Extract the (X, Y) coordinate from the center of the cell holding the provided text.  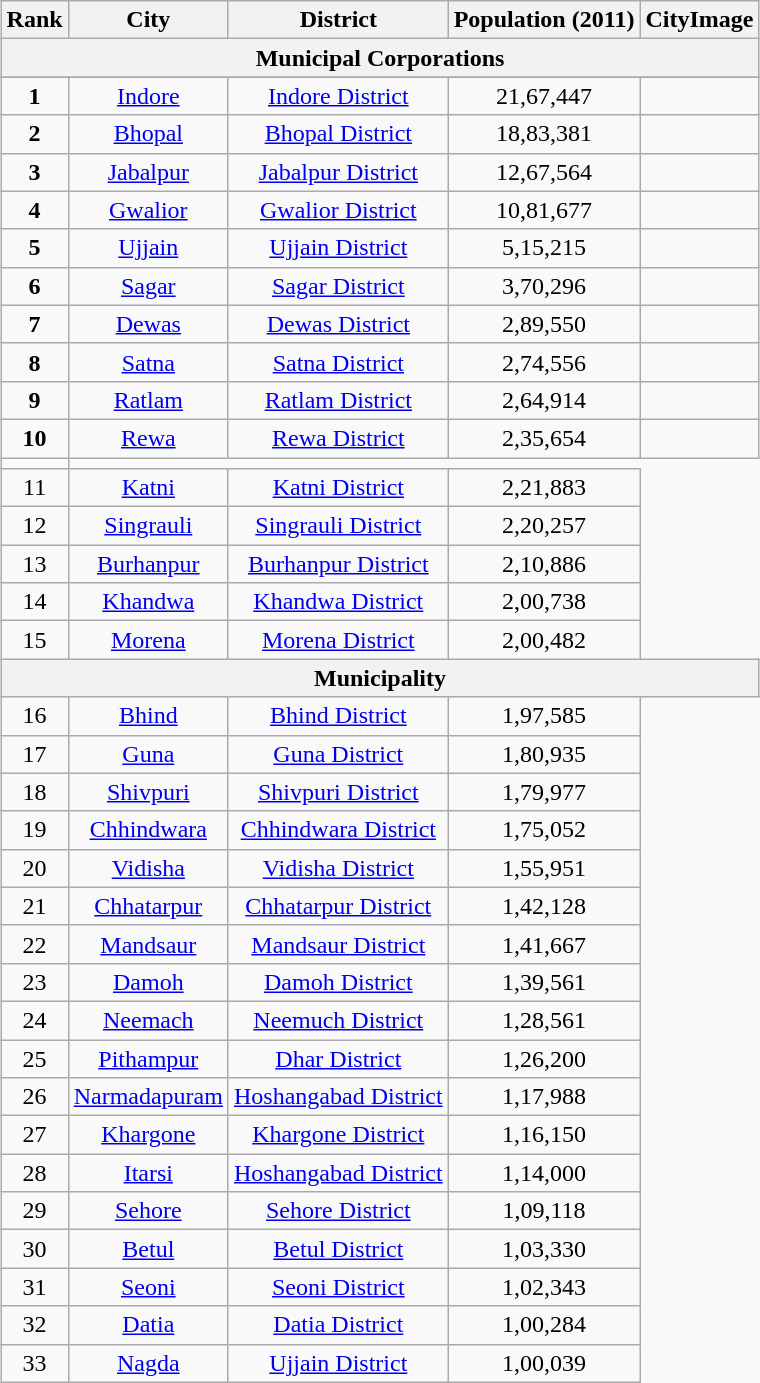
13 (34, 564)
Khargone (148, 1135)
Nagda (148, 1363)
7 (34, 324)
30 (34, 1249)
Khandwa District (338, 602)
Mandsaur District (338, 944)
2,00,482 (544, 640)
City (148, 20)
5 (34, 248)
Itarsi (148, 1173)
Khandwa (148, 602)
1,16,150 (544, 1135)
Neemach (148, 1020)
1 (34, 96)
Rank (34, 20)
29 (34, 1211)
Burhanpur District (338, 564)
2,10,886 (544, 564)
1,75,052 (544, 830)
Shivpuri District (338, 792)
1,28,561 (544, 1020)
Pithampur (148, 1059)
2,89,550 (544, 324)
Bhopal District (338, 134)
Chhatarpur District (338, 906)
1,02,343 (544, 1287)
Guna District (338, 754)
Indore District (338, 96)
Datia District (338, 1325)
Katni (148, 488)
Municipality (380, 678)
33 (34, 1363)
Satna (148, 362)
12 (34, 526)
1,42,128 (544, 906)
1,79,977 (544, 792)
11 (34, 488)
2,64,914 (544, 400)
Ujjain (148, 248)
Mandsaur (148, 944)
CityImage (700, 20)
Damoh (148, 982)
1,00,039 (544, 1363)
Morena District (338, 640)
Datia (148, 1325)
1,03,330 (544, 1249)
12,67,564 (544, 172)
6 (34, 286)
10 (34, 438)
22 (34, 944)
Sehore District (338, 1211)
Singrauli District (338, 526)
Katni District (338, 488)
Neemuch District (338, 1020)
1,41,667 (544, 944)
8 (34, 362)
Municipal Corporations (380, 58)
Bhopal (148, 134)
1,17,988 (544, 1097)
1,97,585 (544, 716)
23 (34, 982)
1,09,118 (544, 1211)
4 (34, 210)
Damoh District (338, 982)
16 (34, 716)
2,21,883 (544, 488)
Betul (148, 1249)
21 (34, 906)
Singrauli (148, 526)
Sagar (148, 286)
1,14,000 (544, 1173)
Narmadapuram (148, 1097)
Chhatarpur (148, 906)
Sagar District (338, 286)
Dewas (148, 324)
2,00,738 (544, 602)
27 (34, 1135)
15 (34, 640)
Chhindwara (148, 830)
26 (34, 1097)
1,39,561 (544, 982)
Vidisha (148, 868)
Rewa District (338, 438)
Burhanpur (148, 564)
2 (34, 134)
24 (34, 1020)
Rewa (148, 438)
1,80,935 (544, 754)
Bhind (148, 716)
Gwalior District (338, 210)
25 (34, 1059)
32 (34, 1325)
28 (34, 1173)
1,00,284 (544, 1325)
19 (34, 830)
17 (34, 754)
Indore (148, 96)
Vidisha District (338, 868)
14 (34, 602)
Jabalpur (148, 172)
Satna District (338, 362)
2,35,654 (544, 438)
3 (34, 172)
Ratlam District (338, 400)
10,81,677 (544, 210)
Dewas District (338, 324)
Seoni (148, 1287)
Ratlam (148, 400)
2,74,556 (544, 362)
Betul District (338, 1249)
3,70,296 (544, 286)
Morena (148, 640)
Guna (148, 754)
Population (2011) (544, 20)
Shivpuri (148, 792)
21,67,447 (544, 96)
31 (34, 1287)
5,15,215 (544, 248)
18,83,381 (544, 134)
Gwalior (148, 210)
Chhindwara District (338, 830)
Khargone District (338, 1135)
18 (34, 792)
District (338, 20)
9 (34, 400)
Dhar District (338, 1059)
Bhind District (338, 716)
Jabalpur District (338, 172)
2,20,257 (544, 526)
20 (34, 868)
1,55,951 (544, 868)
1,26,200 (544, 1059)
Sehore (148, 1211)
Seoni District (338, 1287)
